Extract the (x, y) coordinate from the center of the cell holding the provided text.  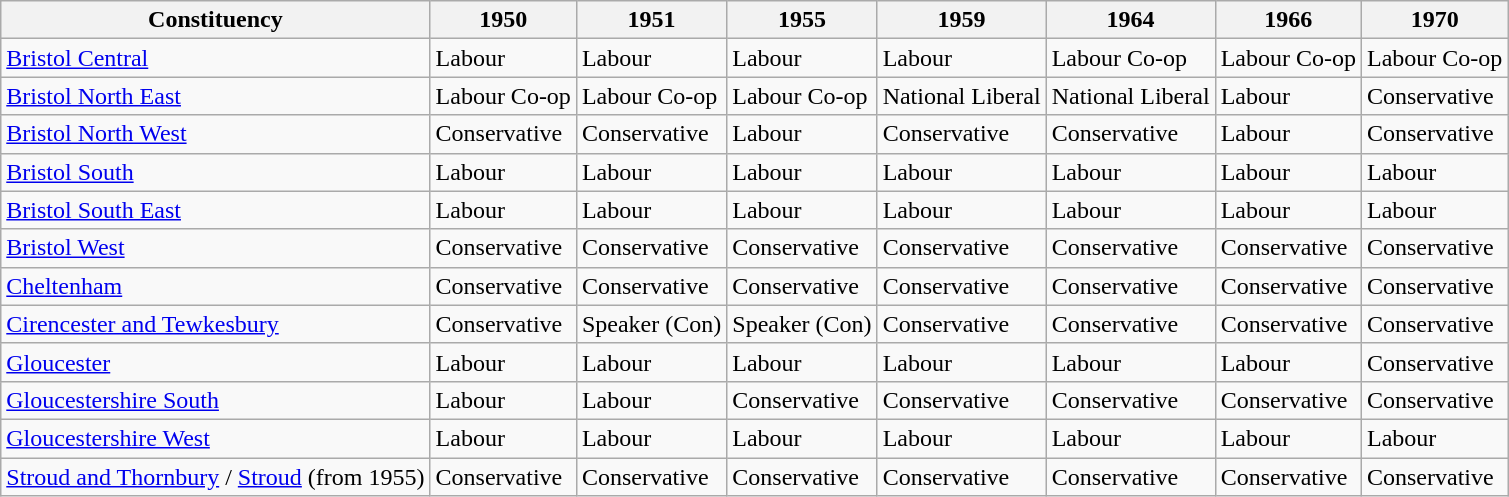
1959 (962, 20)
Gloucestershire South (216, 400)
Bristol South East (216, 210)
1966 (1288, 20)
Gloucester (216, 362)
1951 (651, 20)
Bristol North West (216, 134)
Cheltenham (216, 286)
Bristol South (216, 172)
Bristol West (216, 248)
Cirencester and Tewkesbury (216, 324)
1950 (503, 20)
Bristol North East (216, 96)
1964 (1130, 20)
Constituency (216, 20)
Stroud and Thornbury / Stroud (from 1955) (216, 477)
1955 (802, 20)
1970 (1434, 20)
Bristol Central (216, 58)
Gloucestershire West (216, 438)
